Return [X, Y] of the center of cell containing provided text 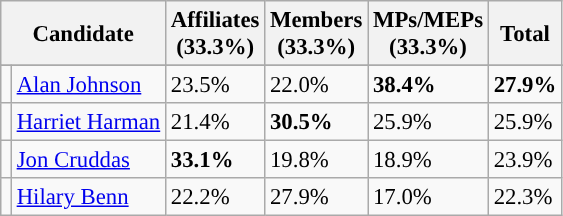
Members (33.3%) [316, 34]
17.0% [428, 197]
Hilary Benn [88, 197]
30.5% [316, 122]
18.9% [428, 160]
Candidate [84, 34]
Alan Johnson [88, 85]
22.0% [316, 85]
Harriet Harman [88, 122]
Affiliates (33.3%) [216, 34]
22.2% [216, 197]
22.3% [524, 197]
Total [524, 34]
38.4% [428, 85]
33.1% [216, 160]
23.5% [216, 85]
Jon Cruddas [88, 160]
21.4% [216, 122]
23.9% [524, 160]
MPs/MEPs (33.3%) [428, 34]
19.8% [316, 160]
